Scan for the cell matching the given text and deliver its [x, y] coordinate at center. 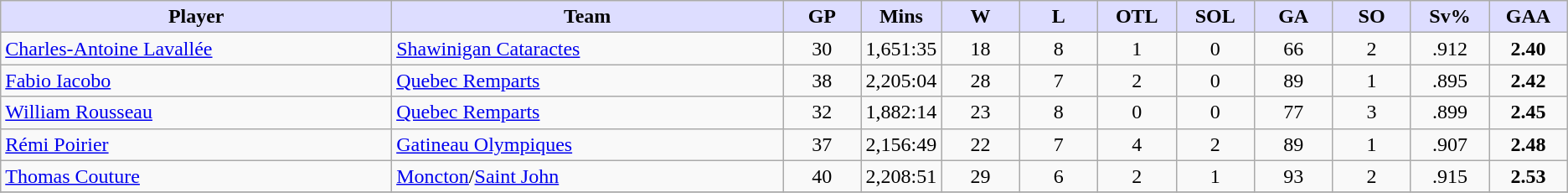
William Rousseau [196, 112]
SOL [1215, 17]
Shawinigan Cataractes [588, 49]
.899 [1449, 112]
2,208:51 [901, 176]
28 [980, 81]
Gatineau Olympiques [588, 144]
Team [588, 17]
Mins [901, 17]
2.45 [1529, 112]
2.53 [1529, 176]
GAA [1529, 17]
SO [1372, 17]
GP [823, 17]
2.42 [1529, 81]
.907 [1449, 144]
77 [1293, 112]
GA [1293, 17]
32 [823, 112]
1,651:35 [901, 49]
Moncton/Saint John [588, 176]
2,205:04 [901, 81]
.895 [1449, 81]
4 [1137, 144]
Thomas Couture [196, 176]
38 [823, 81]
Player [196, 17]
.915 [1449, 176]
40 [823, 176]
29 [980, 176]
66 [1293, 49]
W [980, 17]
L [1059, 17]
30 [823, 49]
.912 [1449, 49]
Sv% [1449, 17]
93 [1293, 176]
2.48 [1529, 144]
6 [1059, 176]
Rémi Poirier [196, 144]
2,156:49 [901, 144]
23 [980, 112]
1,882:14 [901, 112]
37 [823, 144]
22 [980, 144]
OTL [1137, 17]
2.40 [1529, 49]
18 [980, 49]
3 [1372, 112]
Charles-Antoine Lavallée [196, 49]
Fabio Iacobo [196, 81]
